For the text-containing cell, return its midpoint in (x, y) coordinate format. 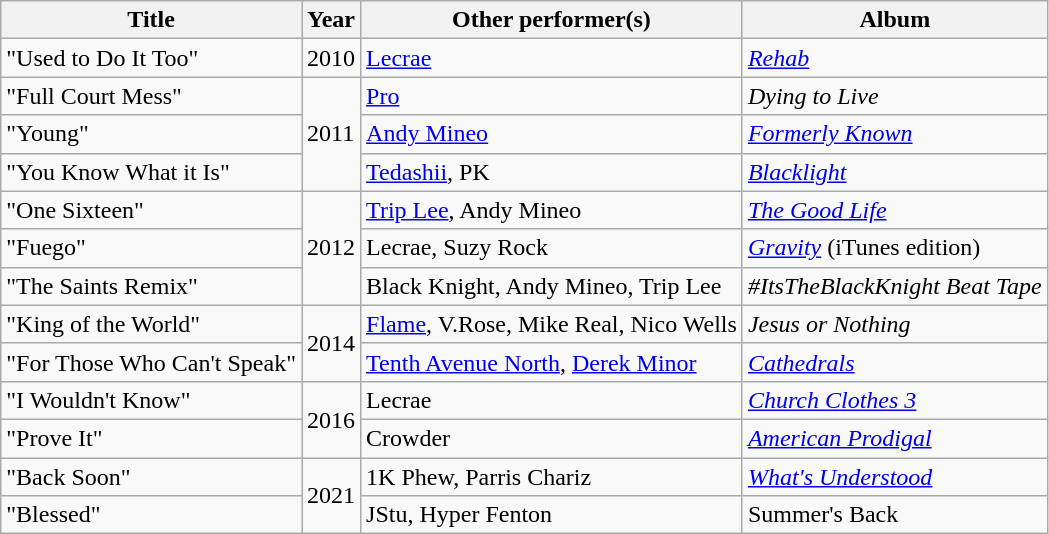
"Prove It" (152, 438)
2014 (332, 343)
Cathedrals (894, 362)
"For Those Who Can't Speak" (152, 362)
The Good Life (894, 210)
2012 (332, 248)
"Young" (152, 134)
Year (332, 20)
Album (894, 20)
Dying to Live (894, 96)
Crowder (552, 438)
"Full Court Mess" (152, 96)
"Back Soon" (152, 477)
"Blessed" (152, 515)
Flame, V.Rose, Mike Real, Nico Wells (552, 324)
Church Clothes 3 (894, 400)
"Used to Do It Too" (152, 58)
2016 (332, 419)
Tenth Avenue North, Derek Minor (552, 362)
#ItsTheBlackKnight Beat Tape (894, 286)
2011 (332, 134)
Summer's Back (894, 515)
"One Sixteen" (152, 210)
Title (152, 20)
Andy Mineo (552, 134)
Tedashii, PK (552, 172)
Black Knight, Andy Mineo, Trip Lee (552, 286)
"You Know What it Is" (152, 172)
Jesus or Nothing (894, 324)
Trip Lee, Andy Mineo (552, 210)
Other performer(s) (552, 20)
Pro (552, 96)
Lecrae, Suzy Rock (552, 248)
Rehab (894, 58)
"King of the World" (152, 324)
What's Understood (894, 477)
"I Wouldn't Know" (152, 400)
JStu, Hyper Fenton (552, 515)
"The Saints Remix" (152, 286)
Gravity (iTunes edition) (894, 248)
1K Phew, Parris Chariz (552, 477)
Blacklight (894, 172)
2021 (332, 496)
"Fuego" (152, 248)
American Prodigal (894, 438)
2010 (332, 58)
Formerly Known (894, 134)
